From the cell containing the given text, extract its center point as [X, Y] coordinate. 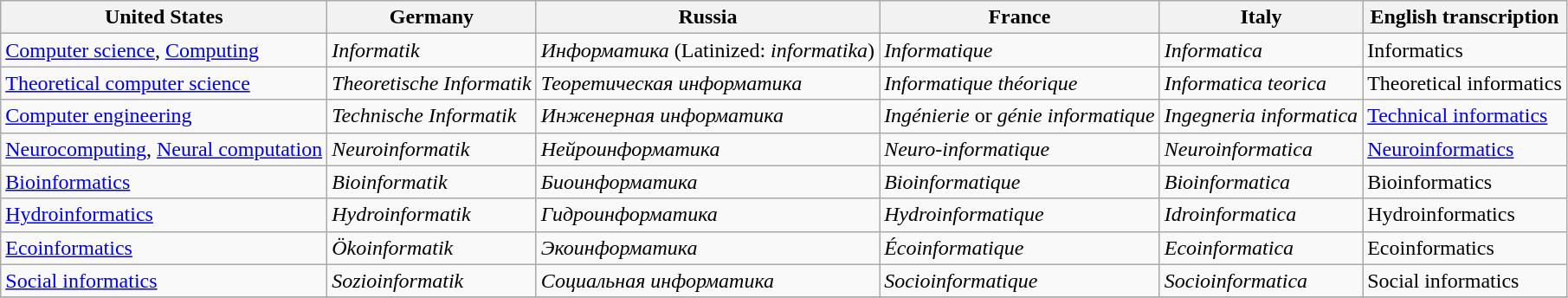
France [1020, 17]
Ingénierie or génie informatique [1020, 116]
Computer engineering [165, 116]
Ökoinformatik [431, 248]
English transcription [1465, 17]
Informatique [1020, 50]
Informatik [431, 50]
Idroinformatica [1261, 215]
Russia [707, 17]
Technische Informatik [431, 116]
Hydroinformatique [1020, 215]
Informatics [1465, 50]
Neurocomputing, Neural computation [165, 149]
Écoinformatique [1020, 248]
Теоретическая информатика [707, 83]
Neuroinformatica [1261, 149]
Theoretical informatics [1465, 83]
Ingegneria informatica [1261, 116]
Informatica [1261, 50]
Computer science, Computing [165, 50]
Neuroinformatik [431, 149]
Bioinformatica [1261, 182]
Инженерная информатика [707, 116]
Theoretical computer science [165, 83]
Theoretische Informatik [431, 83]
Hydroinformatik [431, 215]
Neuro-informatique [1020, 149]
Germany [431, 17]
Bioinformatique [1020, 182]
Neuroinformatics [1465, 149]
Technical informatics [1465, 116]
Нейроинформатика [707, 149]
Биоинформатика [707, 182]
Социальная информатика [707, 281]
Sozioinformatik [431, 281]
Гидроинформатика [707, 215]
Bioinformatik [431, 182]
Informatique théorique [1020, 83]
Italy [1261, 17]
Socioinformatique [1020, 281]
Информатика (Latinized: informatika) [707, 50]
Ecoinformatica [1261, 248]
Socioinformatica [1261, 281]
Informatica teorica [1261, 83]
United States [165, 17]
Экоинформатика [707, 248]
